Detect which cell encompasses the target text, then output its (X, Y) center coordinate. 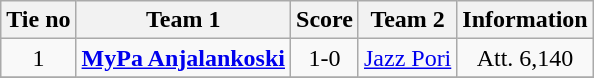
Score (325, 20)
1 (38, 58)
Att. 6,140 (525, 58)
MyPa Anjalankoski (183, 58)
Tie no (38, 20)
1-0 (325, 58)
Information (525, 20)
Jazz Pori (407, 58)
Team 1 (183, 20)
Team 2 (407, 20)
